Find where the given text appears and provide that cell's center as (X, Y) coordinate. 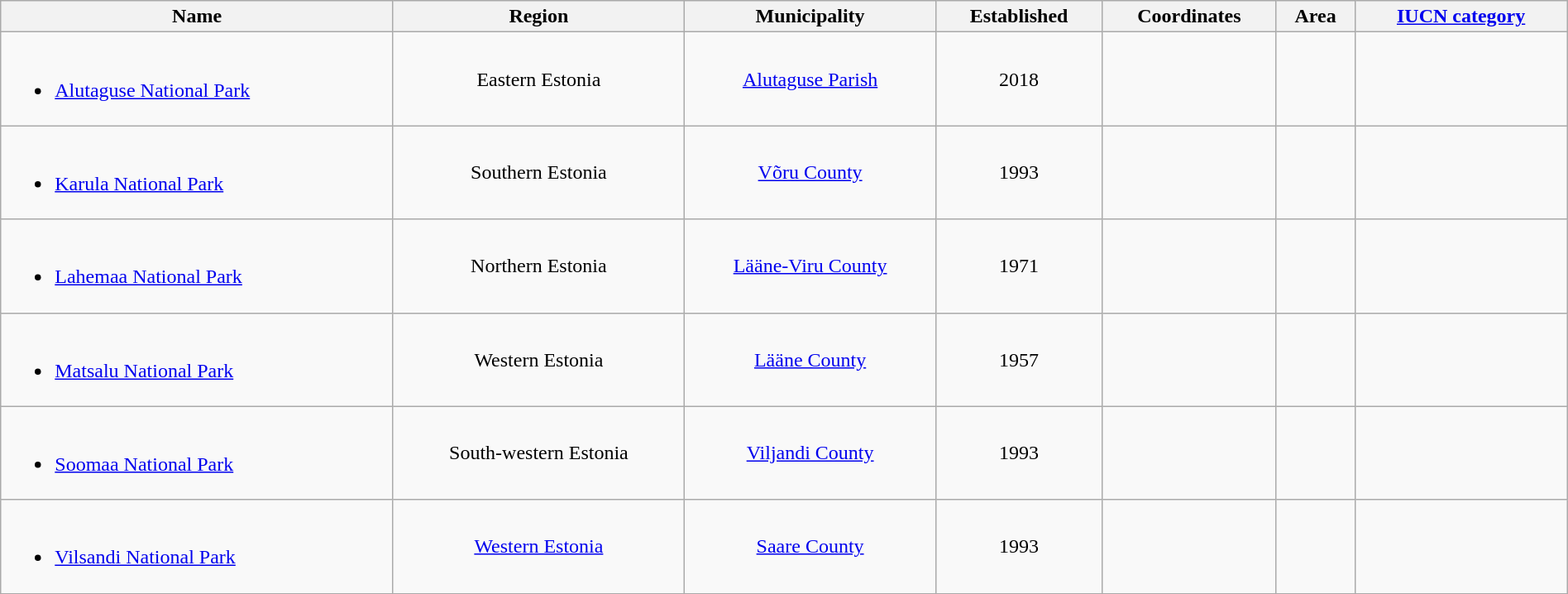
1957 (1019, 359)
South-western Estonia (538, 453)
Lahemaa National Park (197, 266)
Saare County (810, 546)
Soomaa National Park (197, 453)
Area (1315, 17)
Võru County (810, 172)
Coordinates (1189, 17)
Region (538, 17)
Lääne County (810, 359)
Alutaguse National Park (197, 79)
Municipality (810, 17)
Eastern Estonia (538, 79)
Southern Estonia (538, 172)
Karula National Park (197, 172)
Northern Estonia (538, 266)
Lääne-Viru County (810, 266)
Alutaguse Parish (810, 79)
Vilsandi National Park (197, 546)
Name (197, 17)
2018 (1019, 79)
1971 (1019, 266)
Established (1019, 17)
Viljandi County (810, 453)
IUCN category (1460, 17)
Matsalu National Park (197, 359)
